Identify which cell holds the provided text, then report its [X, Y] central coordinate. 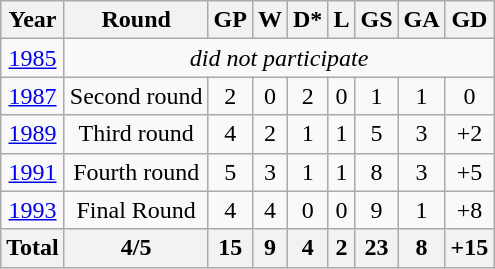
D* [307, 20]
Total [33, 248]
GA [422, 20]
GP [230, 20]
+8 [470, 210]
W [270, 20]
15 [230, 248]
L [342, 20]
did not participate [279, 58]
+15 [470, 248]
GD [470, 20]
1991 [33, 172]
+5 [470, 172]
GS [376, 20]
+2 [470, 134]
1989 [33, 134]
Final Round [136, 210]
4/5 [136, 248]
Round [136, 20]
Year [33, 20]
Second round [136, 96]
23 [376, 248]
Fourth round [136, 172]
Third round [136, 134]
1985 [33, 58]
1987 [33, 96]
1993 [33, 210]
